Pinpoint the cell where the given text exists, returning its [X, Y] midpoint coordinate. 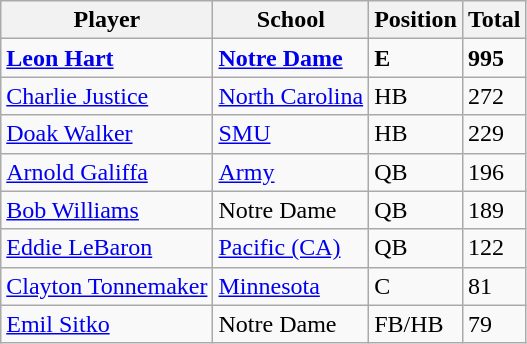
189 [494, 210]
Total [494, 20]
Position [416, 20]
FB/HB [416, 324]
SMU [291, 134]
Army [291, 172]
C [416, 286]
229 [494, 134]
81 [494, 286]
North Carolina [291, 96]
Emil Sitko [107, 324]
995 [494, 58]
272 [494, 96]
196 [494, 172]
79 [494, 324]
Leon Hart [107, 58]
Charlie Justice [107, 96]
122 [494, 248]
Minnesota [291, 286]
School [291, 20]
Eddie LeBaron [107, 248]
Bob Williams [107, 210]
Arnold Galiffa [107, 172]
Doak Walker [107, 134]
Pacific (CA) [291, 248]
Clayton Tonnemaker [107, 286]
Player [107, 20]
E [416, 58]
